Extract the (X, Y) coordinate from the center of the cell holding the provided text.  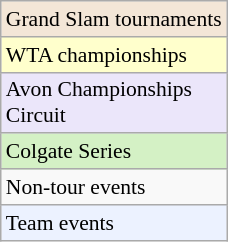
Team events (114, 223)
WTA championships (114, 55)
Grand Slam tournaments (114, 19)
Non-tour events (114, 187)
Avon Championships Circuit (114, 102)
Colgate Series (114, 152)
